From the cell containing the given text, extract its center point as (x, y) coordinate. 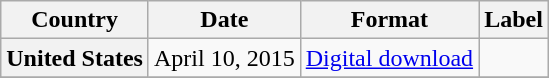
Date (224, 20)
Digital download (389, 58)
Format (389, 20)
Label (514, 20)
United States (75, 58)
April 10, 2015 (224, 58)
Country (75, 20)
